Provide the [x, y] coordinate of the cell's center where the given text is located.  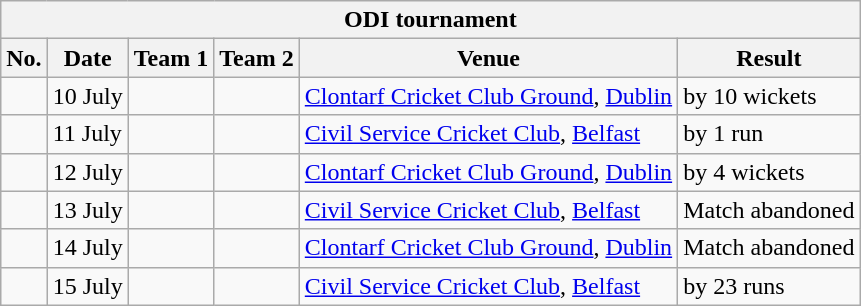
by 4 wickets [769, 172]
12 July [88, 172]
15 July [88, 286]
Team 1 [171, 58]
Date [88, 58]
11 July [88, 134]
Venue [488, 58]
by 10 wickets [769, 96]
13 July [88, 210]
Team 2 [257, 58]
Result [769, 58]
by 1 run [769, 134]
No. [24, 58]
by 23 runs [769, 286]
10 July [88, 96]
14 July [88, 248]
ODI tournament [430, 20]
